Find where the given text appears and provide that cell's center as [x, y] coordinate. 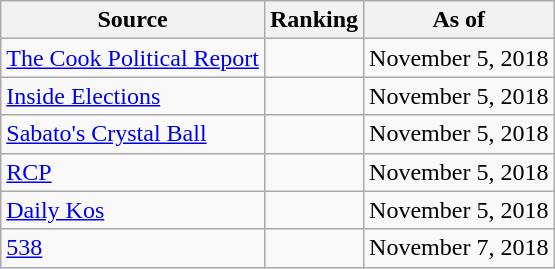
Daily Kos [133, 210]
Sabato's Crystal Ball [133, 134]
November 7, 2018 [459, 248]
As of [459, 20]
538 [133, 248]
Source [133, 20]
Ranking [314, 20]
The Cook Political Report [133, 58]
Inside Elections [133, 96]
RCP [133, 172]
